Scan for the cell matching the given text and deliver its [X, Y] coordinate at center. 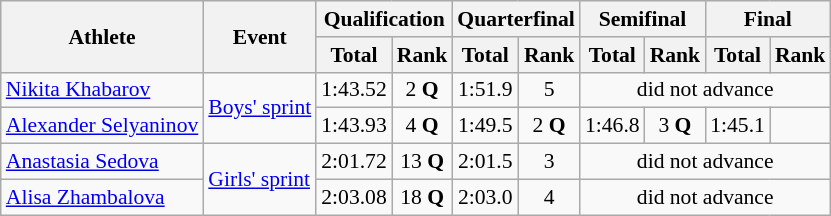
4 Q [422, 126]
3 Q [676, 126]
Girls' sprint [260, 180]
1:45.1 [738, 126]
Quarterfinal [516, 19]
1:43.52 [354, 90]
Boys' sprint [260, 108]
Qualification [384, 19]
2:01.72 [354, 162]
Nikita Khabarov [102, 90]
Athlete [102, 36]
1:49.5 [485, 126]
4 [549, 197]
Alexander Selyaninov [102, 126]
5 [549, 90]
Alisa Zhambalova [102, 197]
1:46.8 [612, 126]
1:43.93 [354, 126]
Event [260, 36]
2:03.08 [354, 197]
13 Q [422, 162]
Final [768, 19]
2:01.5 [485, 162]
2:03.0 [485, 197]
Semifinal [642, 19]
Anastasia Sedova [102, 162]
18 Q [422, 197]
3 [549, 162]
1:51.9 [485, 90]
